Determine the (x, y) coordinate at the center of the cell enclosing the given text.  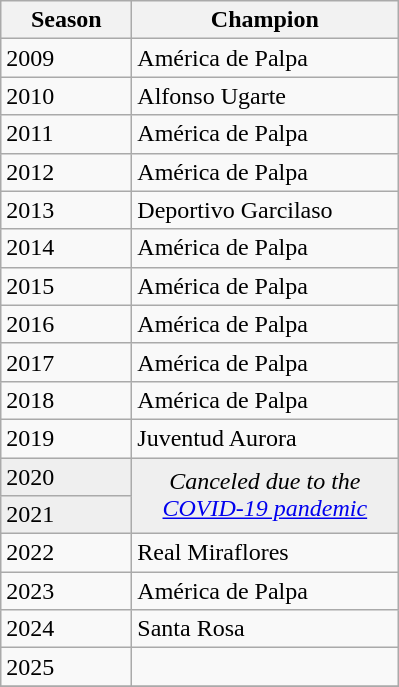
2011 (66, 134)
2017 (66, 362)
2013 (66, 210)
2019 (66, 438)
2015 (66, 286)
2021 (66, 515)
Alfonso Ugarte (265, 96)
2012 (66, 172)
2022 (66, 553)
2024 (66, 629)
2023 (66, 591)
Champion (265, 20)
2014 (66, 248)
2016 (66, 324)
2018 (66, 400)
2025 (66, 667)
2020 (66, 477)
2010 (66, 96)
Deportivo Garcilaso (265, 210)
2009 (66, 58)
Season (66, 20)
Santa Rosa (265, 629)
Canceled due to the COVID-19 pandemic (265, 496)
Real Miraflores (265, 553)
Juventud Aurora (265, 438)
